Determine the [x, y] coordinate at the center of the cell enclosing the given text.  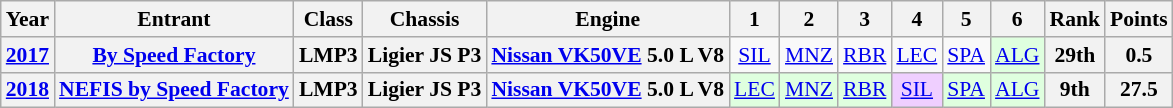
29th [1076, 55]
Chassis [425, 19]
0.5 [1139, 55]
Entrant [174, 19]
5 [966, 19]
Class [328, 19]
4 [916, 19]
2 [809, 19]
By Speed Factory [174, 55]
1 [754, 19]
9th [1076, 90]
NEFIS by Speed Factory [174, 90]
2017 [28, 55]
27.5 [1139, 90]
Year [28, 19]
Rank [1076, 19]
Engine [608, 19]
3 [864, 19]
2018 [28, 90]
Points [1139, 19]
6 [1017, 19]
